For the text-containing cell, return its midpoint in [X, Y] coordinate format. 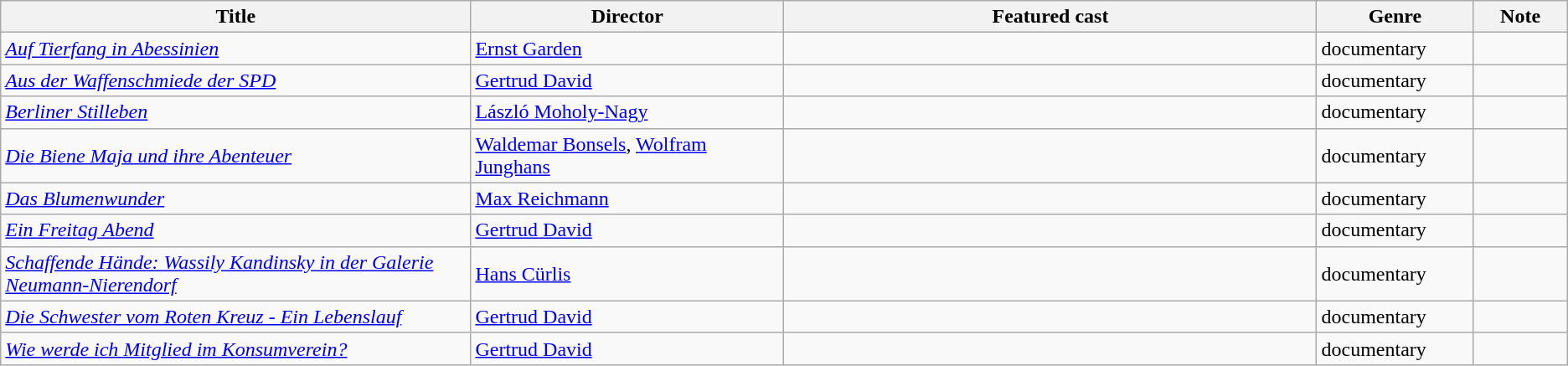
László Moholy-Nagy [627, 112]
Genre [1395, 17]
Berliner Stilleben [236, 112]
Waldemar Bonsels, Wolfram Junghans [627, 156]
Title [236, 17]
Wie werde ich Mitglied im Konsumverein? [236, 348]
Die Biene Maja und ihre Abenteuer [236, 156]
Note [1520, 17]
Director [627, 17]
Die Schwester vom Roten Kreuz - Ein Lebenslauf [236, 317]
Schaffende Hände: Wassily Kandinsky in der Galerie Neumann-Nierendorf [236, 273]
Aus der Waffenschmiede der SPD [236, 80]
Max Reichmann [627, 198]
Hans Cürlis [627, 273]
Auf Tierfang in Abessinien [236, 49]
Featured cast [1050, 17]
Ein Freitag Abend [236, 230]
Ernst Garden [627, 49]
Das Blumenwunder [236, 198]
